Search for the cell housing the specified text and yield its [X, Y] center coordinate. 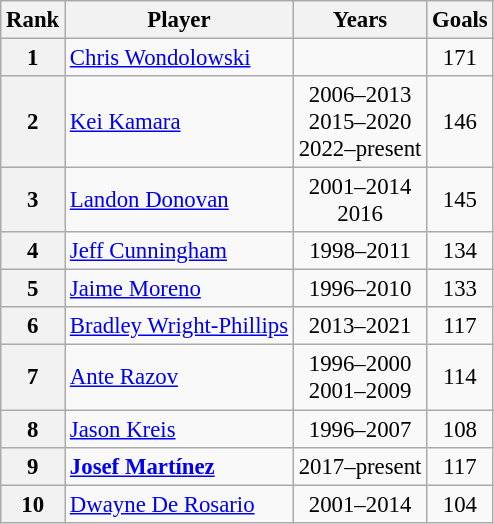
2017–present [360, 466]
2 [33, 122]
4 [33, 251]
5 [33, 289]
2001–2014 [360, 504]
1996–20002001–2009 [360, 378]
Josef Martínez [180, 466]
10 [33, 504]
Years [360, 20]
7 [33, 378]
104 [460, 504]
171 [460, 58]
Player [180, 20]
1998–2011 [360, 251]
3 [33, 200]
Chris Wondolowski [180, 58]
Dwayne De Rosario [180, 504]
146 [460, 122]
8 [33, 429]
108 [460, 429]
6 [33, 327]
114 [460, 378]
Ante Razov [180, 378]
Goals [460, 20]
Bradley Wright-Phillips [180, 327]
2013–2021 [360, 327]
Jeff Cunningham [180, 251]
Landon Donovan [180, 200]
1 [33, 58]
Rank [33, 20]
145 [460, 200]
9 [33, 466]
1996–2010 [360, 289]
2006–2013 2015–20202022–present [360, 122]
Jason Kreis [180, 429]
134 [460, 251]
Kei Kamara [180, 122]
2001–20142016 [360, 200]
1996–2007 [360, 429]
133 [460, 289]
Jaime Moreno [180, 289]
